Determine the [X, Y] coordinate at the center of the cell enclosing the given text.  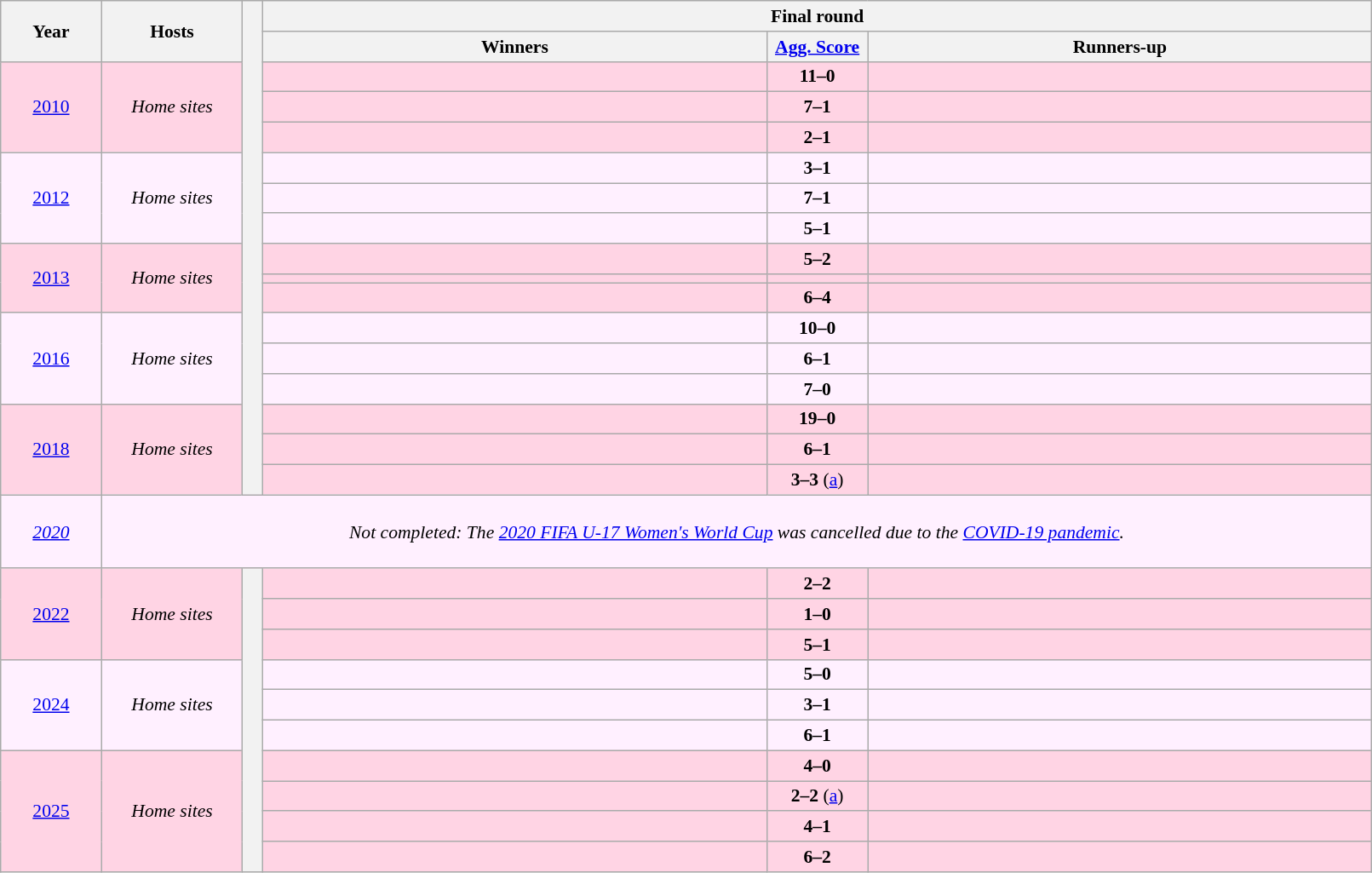
1–0 [817, 614]
7–0 [817, 389]
6–4 [817, 298]
2–2 [817, 584]
Winners [514, 47]
2018 [51, 450]
6–2 [817, 857]
11–0 [817, 77]
4–0 [817, 766]
2020 [51, 531]
2–2 (a) [817, 796]
Year [51, 31]
19–0 [817, 419]
2025 [51, 811]
2016 [51, 359]
2010 [51, 107]
4–1 [817, 827]
5–2 [817, 259]
2–1 [817, 138]
10–0 [817, 329]
Agg. Score [817, 47]
Final round [817, 16]
Runners-up [1120, 47]
Hosts [172, 31]
2022 [51, 615]
2012 [51, 198]
3–3 (a) [817, 480]
2013 [51, 278]
Not completed: The 2020 FIFA U-17 Women's World Cup was cancelled due to the COVID-19 pandemic. [737, 531]
5–0 [817, 675]
2024 [51, 705]
